Provide the (x, y) coordinate of the cell's center where the given text is located.  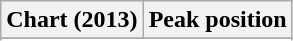
Chart (2013) (72, 20)
Peak position (218, 20)
